Search for the cell housing the specified text and yield its (X, Y) center coordinate. 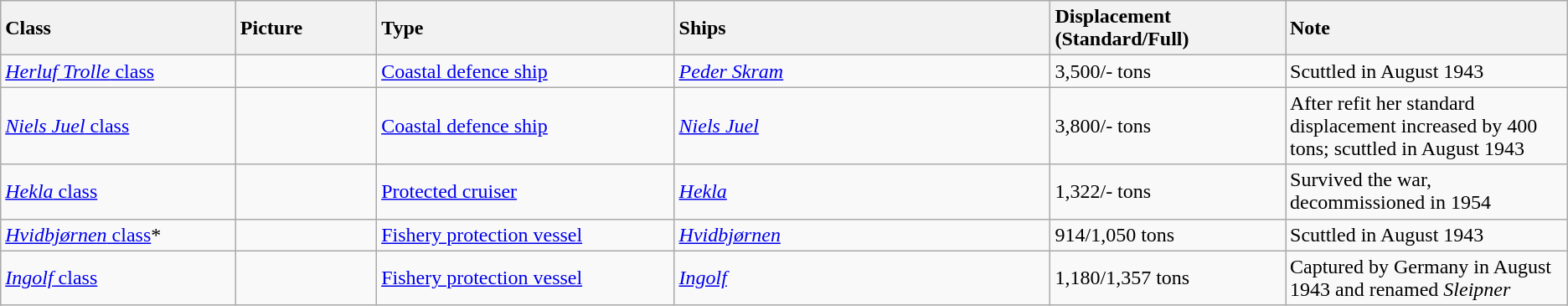
Captured by Germany in August 1943 and renamed Sleipner (1426, 278)
Peder Skram (863, 71)
3,800/- tons (1168, 126)
1,322/- tons (1168, 191)
Class (119, 29)
Hvidbjørnen class* (119, 235)
Hekla (863, 191)
Type (526, 29)
Protected cruiser (526, 191)
After refit her standard displacement increased by 400 tons; scuttled in August 1943 (1426, 126)
1,180/1,357 tons (1168, 278)
Survived the war, decommissioned in 1954 (1426, 191)
Niels Juel class (119, 126)
Hvidbjørnen (863, 235)
Herluf Trolle class (119, 71)
Displacement (Standard/Full) (1168, 29)
914/1,050 tons (1168, 235)
3,500/- tons (1168, 71)
Niels Juel (863, 126)
Ingolf (863, 278)
Ships (863, 29)
Ingolf class (119, 278)
Note (1426, 29)
Hekla class (119, 191)
Picture (306, 29)
